Capture the cell that displays the provided text and extract its [X, Y] central coordinate. 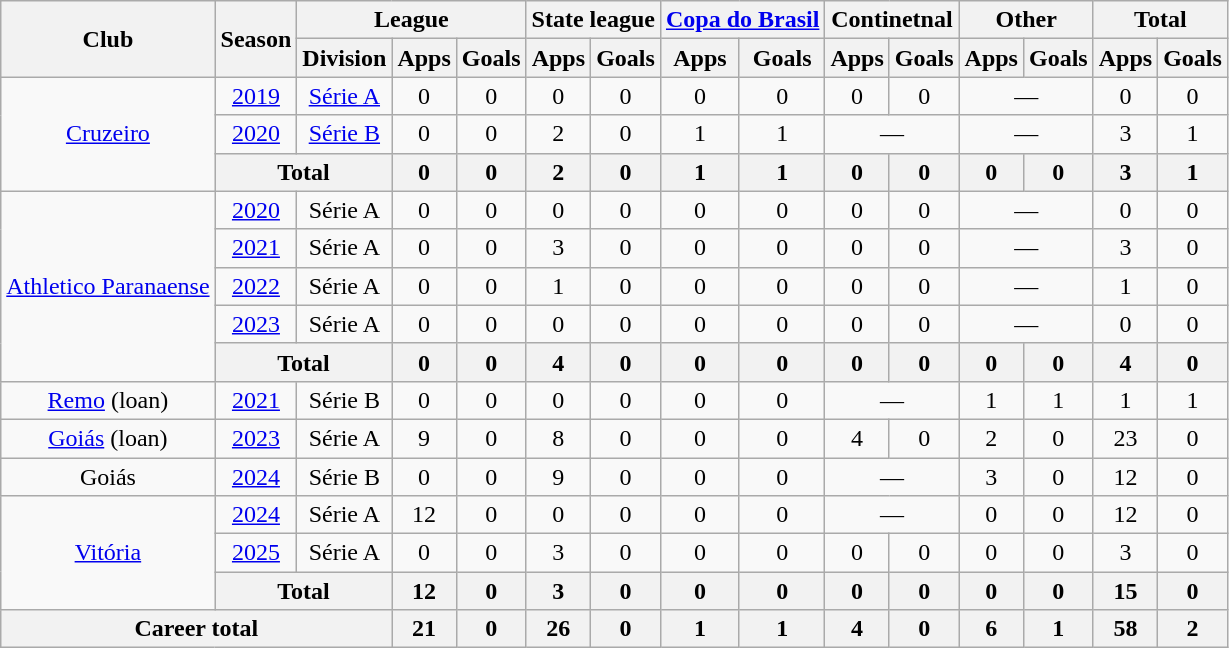
2022 [256, 286]
6 [991, 629]
Copa do Brasil [742, 20]
Continetnal [892, 20]
State league [593, 20]
Division [344, 58]
26 [558, 629]
58 [1125, 629]
Athletico Paranaense [108, 286]
Goiás (loan) [108, 438]
2019 [256, 96]
15 [1125, 591]
23 [1125, 438]
Goiás [108, 477]
Cruzeiro [108, 134]
Vitória [108, 553]
2025 [256, 553]
Club [108, 39]
Other [1026, 20]
Season [256, 39]
Remo (loan) [108, 400]
League [412, 20]
Career total [196, 629]
21 [424, 629]
8 [558, 438]
